Find where the given text appears and provide that cell's center as [X, Y] coordinate. 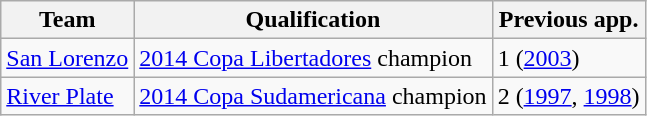
2014 Copa Sudamericana champion [313, 96]
Qualification [313, 20]
2014 Copa Libertadores champion [313, 58]
2 (1997, 1998) [568, 96]
San Lorenzo [68, 58]
Team [68, 20]
1 (2003) [568, 58]
Previous app. [568, 20]
River Plate [68, 96]
